Extract the (x, y) coordinate from the center of the cell holding the provided text.  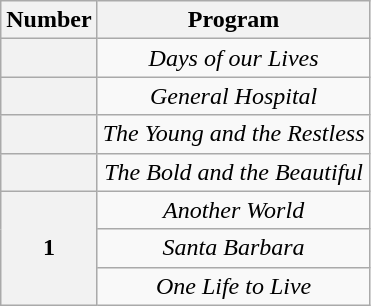
1 (49, 248)
Days of our Lives (234, 58)
One Life to Live (234, 286)
Another World (234, 210)
General Hospital (234, 96)
Number (49, 20)
Santa Barbara (234, 248)
The Bold and the Beautiful (234, 172)
Program (234, 20)
The Young and the Restless (234, 134)
